Detect which cell encompasses the target text, then output its (x, y) center coordinate. 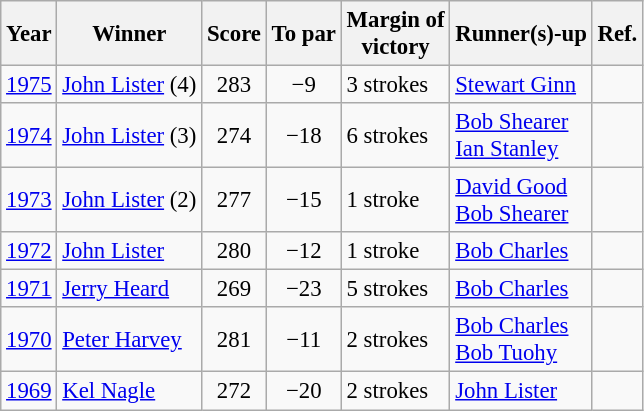
Peter Harvey (130, 340)
3 strokes (396, 85)
Ref. (617, 34)
1972 (29, 251)
272 (234, 391)
1971 (29, 289)
−20 (304, 391)
5 strokes (396, 289)
269 (234, 289)
277 (234, 200)
Kel Nagle (130, 391)
John Lister (3) (130, 136)
−15 (304, 200)
−18 (304, 136)
6 strokes (396, 136)
Score (234, 34)
Stewart Ginn (521, 85)
1975 (29, 85)
280 (234, 251)
1973 (29, 200)
281 (234, 340)
To par (304, 34)
Winner (130, 34)
John Lister (2) (130, 200)
John Lister (4) (130, 85)
1974 (29, 136)
Bob Shearer Ian Stanley (521, 136)
Jerry Heard (130, 289)
1970 (29, 340)
Year (29, 34)
274 (234, 136)
David Good Bob Shearer (521, 200)
Bob Charles Bob Tuohy (521, 340)
1969 (29, 391)
Margin ofvictory (396, 34)
−23 (304, 289)
283 (234, 85)
Runner(s)-up (521, 34)
−9 (304, 85)
−12 (304, 251)
−11 (304, 340)
